Extract the (X, Y) coordinate from the center of the cell holding the provided text.  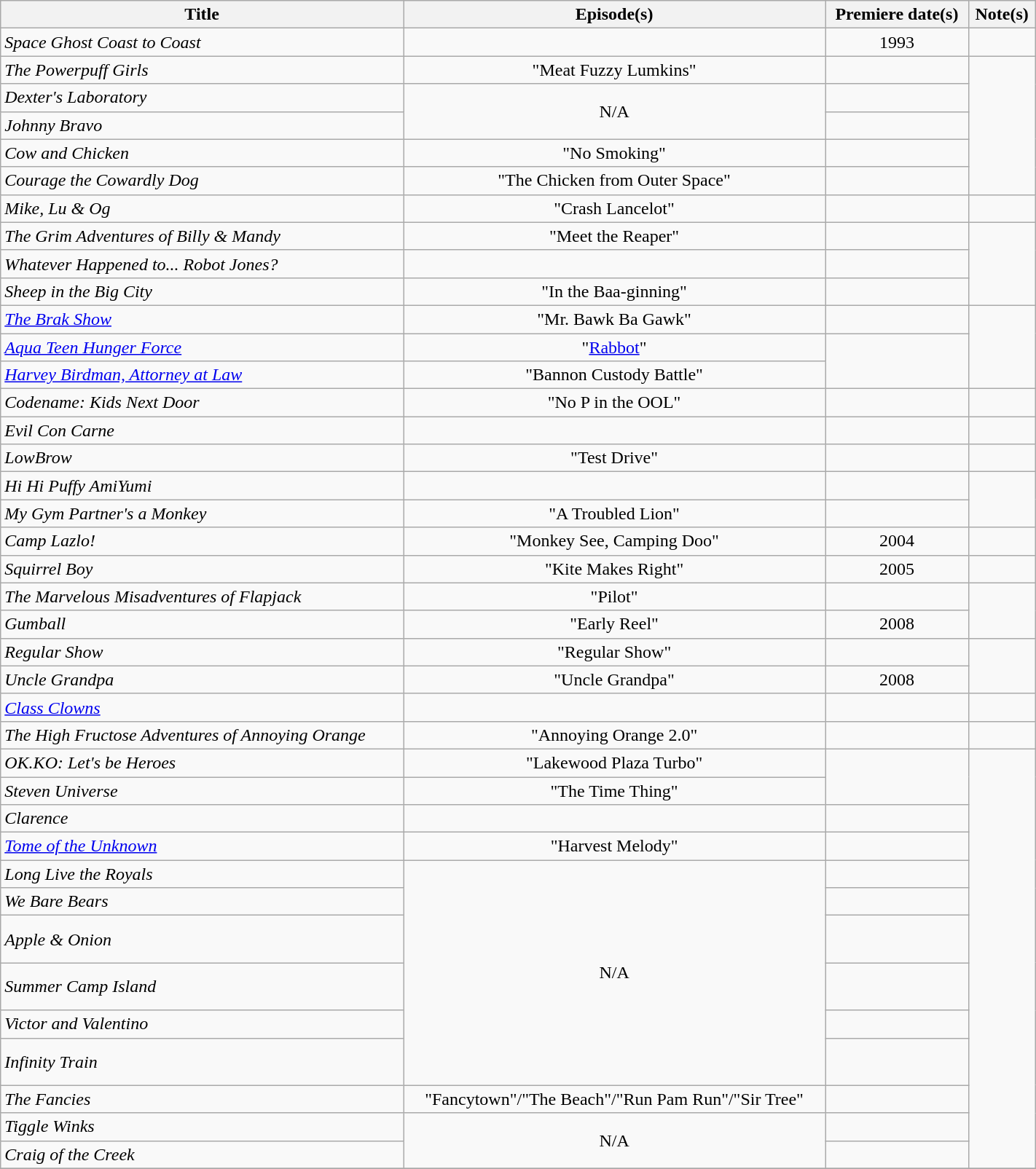
Victor and Valentino (203, 1024)
Courage the Cowardly Dog (203, 181)
Space Ghost Coast to Coast (203, 42)
"Rabbot" (615, 347)
Episode(s) (615, 15)
Apple & Onion (203, 940)
"Annoying Orange 2.0" (615, 735)
Harvey Birdman, Attorney at Law (203, 375)
"Crash Lancelot" (615, 208)
The Marvelous Misadventures of Flapjack (203, 597)
Whatever Happened to... Robot Jones? (203, 264)
"Lakewood Plaza Turbo" (615, 763)
"No Smoking" (615, 153)
"Pilot" (615, 597)
Summer Camp Island (203, 986)
Note(s) (1002, 15)
"No P in the OOL" (615, 403)
Clarence (203, 819)
"The Chicken from Outer Space" (615, 181)
Regular Show (203, 652)
LowBrow (203, 458)
The Brak Show (203, 319)
Dexter's Laboratory (203, 98)
Hi Hi Puffy AmiYumi (203, 486)
"A Troubled Lion" (615, 513)
"Meet the Reaper" (615, 236)
2004 (897, 541)
My Gym Partner's a Monkey (203, 513)
Mike, Lu & Og (203, 208)
"The Time Thing" (615, 790)
"Harvest Melody" (615, 846)
"Kite Makes Right" (615, 569)
The High Fructose Adventures of Annoying Orange (203, 735)
"In the Baa-ginning" (615, 291)
Uncle Grandpa (203, 680)
The Powerpuff Girls (203, 70)
Evil Con Carne (203, 430)
Tiggle Winks (203, 1127)
"Test Drive" (615, 458)
Long Live the Royals (203, 874)
The Grim Adventures of Billy & Mandy (203, 236)
"Meat Fuzzy Lumkins" (615, 70)
Craig of the Creek (203, 1154)
Tome of the Unknown (203, 846)
Camp Lazlo! (203, 541)
Sheep in the Big City (203, 291)
"Monkey See, Camping Doo" (615, 541)
We Bare Bears (203, 902)
Title (203, 15)
OK.KO: Let's be Heroes (203, 763)
"Early Reel" (615, 624)
Infinity Train (203, 1062)
"Bannon Custody Battle" (615, 375)
The Fancies (203, 1099)
Cow and Chicken (203, 153)
Gumball (203, 624)
1993 (897, 42)
2005 (897, 569)
Steven Universe (203, 790)
"Uncle Grandpa" (615, 680)
Premiere date(s) (897, 15)
Class Clowns (203, 707)
"Fancytown"/"The Beach"/"Run Pam Run"/"Sir Tree" (615, 1099)
Aqua Teen Hunger Force (203, 347)
"Regular Show" (615, 652)
"Mr. Bawk Ba Gawk" (615, 319)
Johnny Bravo (203, 125)
Squirrel Boy (203, 569)
Codename: Kids Next Door (203, 403)
